Pinpoint the cell where the given text exists, returning its (X, Y) midpoint coordinate. 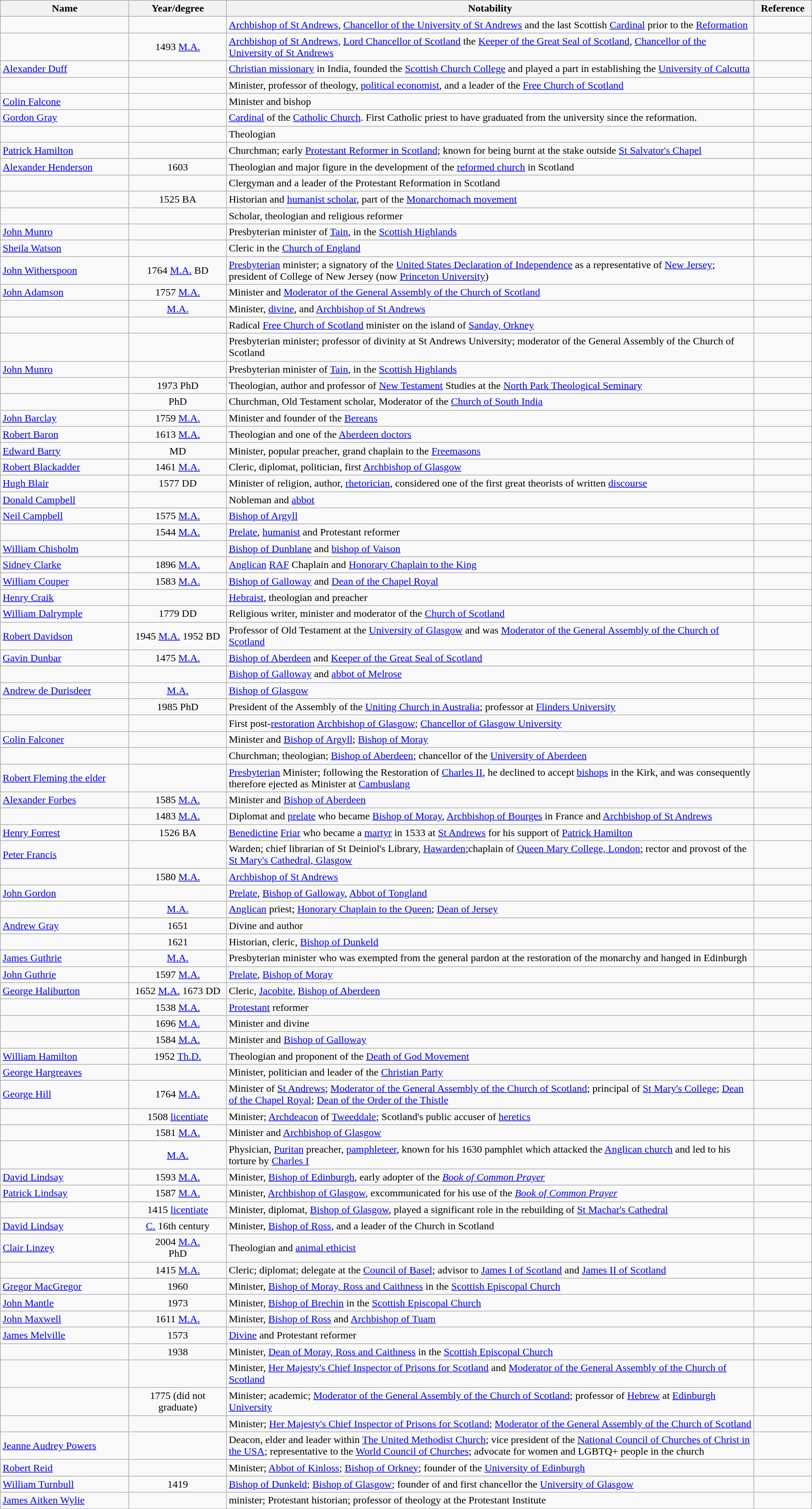
Archbishop of St Andrews, Chancellor of the University of St Andrews and the last Scottish Cardinal prior to the Reformation (490, 25)
William Turnbull (65, 1484)
John Maxwell (65, 1319)
Minister, Bishop of Brechin in the Scottish Episcopal Church (490, 1303)
1973 (177, 1303)
Robert Reid (65, 1468)
Hebraist, theologian and preacher (490, 598)
1611 M.A. (177, 1319)
Divine and author (490, 926)
1759 M.A. (177, 418)
Christian missionary in India, founded the Scottish Church College and played a part in establishing the University of Calcutta (490, 69)
Scholar, theologian and religious reformer (490, 215)
Donald Campbell (65, 500)
John Barclay (65, 418)
Archbishop of St Andrews (490, 877)
1779 DD (177, 614)
Clergyman and a leader of the Protestant Reformation in Scotland (490, 183)
1583 M.A. (177, 581)
Minister, Bishop of Ross, and a leader of the Church in Scotland (490, 1226)
William Chisholm (65, 549)
Colin Falcone (65, 102)
Peter Francis (65, 855)
Andrew de Durisdeer (65, 690)
Minister and Bishop of Aberdeen (490, 800)
Robert Fleming the elder (65, 778)
Minister and Bishop of Argyll; Bishop of Moray (490, 739)
Minister; Abbot of Kinloss; Bishop of Orkney; founder of the University of Edinburgh (490, 1468)
Churchman, Old Testament scholar, Moderator of the Church of South India (490, 402)
Diplomat and prelate who became Bishop of Moray, Archbishop of Bourges in France and Archbishop of St Andrews (490, 816)
1593 M.A. (177, 1177)
Hugh Blair (65, 483)
Patrick Hamilton (65, 150)
Minister, politician and leader of the Christian Party (490, 1073)
William Dalrymple (65, 614)
Minister of religion, author, rhetorician, considered one of the first great theorists of written discourse (490, 483)
PhD (177, 402)
John Guthrie (65, 974)
Colin Falconer (65, 739)
Minister, Bishop of Moray, Ross and Caithness in the Scottish Episcopal Church (490, 1286)
Presbyterian minister who was exempted from the general pardon at the restoration of the monarchy and hanged in Edinburgh (490, 958)
George Haliburton (65, 991)
1945 M.A. 1952 BD (177, 636)
Minister and Bishop of Galloway (490, 1040)
Nobleman and abbot (490, 500)
1475 M.A. (177, 658)
First post-restoration Archbishop of Glasgow; Chancellor of Glasgow University (490, 723)
Presbyterian minister; professor of divinity at St Andrews University; moderator of the General Assembly of the Church of Scotland (490, 347)
1581 M.A. (177, 1133)
C. 16th century (177, 1226)
Radical Free Church of Scotland minister on the island of Sanday, Orkney (490, 325)
1483 M.A. (177, 816)
Henry Forrest (65, 833)
Sheila Watson (65, 248)
Churchman; theologian; Bishop of Aberdeen; chancellor of the University of Aberdeen (490, 756)
Minister, Her Majesty's Chief Inspector of Prisons for Scotland and Moderator of the General Assembly of the Church of Scotland (490, 1374)
1985 PhD (177, 707)
Benedictine Friar who became a martyr in 1533 at St Andrews for his support of Patrick Hamilton (490, 833)
Patrick Lindsay (65, 1193)
1584 M.A. (177, 1040)
1775 (did not graduate) (177, 1401)
1544 M.A. (177, 532)
Notability (490, 9)
Theologian (490, 134)
Theologian, author and professor of New Testament Studies at the North Park Theological Seminary (490, 385)
Archbishop of St Andrews, Lord Chancellor of Scotland the Keeper of the Great Seal of Scotland, Chancellor of the University of St Andrews (490, 47)
1597 M.A. (177, 974)
Historian and humanist scholar, part of the Monarchomach movement (490, 199)
Bishop of Glasgow (490, 690)
Bishop of Argyll (490, 516)
Divine and Protestant reformer (490, 1335)
Minister and founder of the Bereans (490, 418)
1526 BA (177, 833)
1613 M.A. (177, 434)
1651 (177, 926)
Bishop of Dunblane and bishop of Vaison (490, 549)
John Mantle (65, 1303)
1493 M.A. (177, 47)
Theologian and proponent of the Death of God Movement (490, 1056)
Anglican RAF Chaplain and Honorary Chaplain to the King (490, 565)
Theologian and one of the Aberdeen doctors (490, 434)
1973 PhD (177, 385)
Professor of Old Testament at the University of Glasgow and was Moderator of the General Assembly of the Church of Scotland (490, 636)
Minister; Her Majesty's Chief Inspector of Prisons for Scotland; Moderator of the General Assembly of the Church of Scotland (490, 1424)
Minister and bishop (490, 102)
1461 M.A. (177, 467)
Minister, Archbishop of Glasgow, excommunicated for his use of the Book of Common Prayer (490, 1193)
Minister; Archdeacon of Tweeddale; Scotland's public accuser of heretics (490, 1117)
1938 (177, 1351)
George Hill (65, 1095)
John Witherspoon (65, 271)
Robert Davidson (65, 636)
Minister, popular preacher, grand chaplain to the Freemasons (490, 451)
President of the Assembly of the Uniting Church in Australia; professor at Flinders University (490, 707)
James Guthrie (65, 958)
1621 (177, 942)
Alexander Duff (65, 69)
Edward Barry (65, 451)
Bishop of Galloway and Dean of the Chapel Royal (490, 581)
James Melville (65, 1335)
Minister, Bishop of Ross and Archbishop of Tuam (490, 1319)
Gordon Gray (65, 118)
Gavin Dunbar (65, 658)
Prelate, Bishop of Galloway, Abbot of Tongland (490, 893)
Henry Craik (65, 598)
Prelate, Bishop of Moray (490, 974)
Gregor MacGregor (65, 1286)
Theologian and animal ethicist (490, 1248)
Sidney Clarke (65, 565)
Robert Baron (65, 434)
1896 M.A. (177, 565)
Reference (783, 9)
Minister and divine (490, 1023)
Anglican priest; Honorary Chaplain to the Queen; Dean of Jersey (490, 909)
Minister, professor of theology, political economist, and a leader of the Free Church of Scotland (490, 85)
1508 licentiate (177, 1117)
Bishop of Dunkeld; Bishop of Glasgow; founder of and first chancellor the University of Glasgow (490, 1484)
1960 (177, 1286)
1577 DD (177, 483)
Minister, divine, and Archbishop of St Andrews (490, 309)
Cleric; diplomat; delegate at the Council of Basel; advisor to James I of Scotland and James II of Scotland (490, 1270)
Minister, Bishop of Edinburgh, early adopter of the Book of Common Prayer (490, 1177)
Physician, Puritan preacher, pamphleteer, known for his 1630 pamphlet which attacked the Anglican church and led to his torture by Charles I (490, 1155)
1757 M.A. (177, 293)
1952 Th.D. (177, 1056)
Minister and Moderator of the General Assembly of the Church of Scotland (490, 293)
Alexander Forbes (65, 800)
Historian, cleric, Bishop of Dunkeld (490, 942)
Bishop of Aberdeen and Keeper of the Great Seal of Scotland (490, 658)
Cleric in the Church of England (490, 248)
Andrew Gray (65, 926)
Clair Linzey (65, 1248)
Neil Campbell (65, 516)
1696 M.A. (177, 1023)
Minister, Dean of Moray, Ross and Caithness in the Scottish Episcopal Church (490, 1351)
Prelate, humanist and Protestant reformer (490, 532)
1603 (177, 167)
Bishop of Galloway and abbot of Melrose (490, 674)
Minister and Archbishop of Glasgow (490, 1133)
1585 M.A. (177, 800)
1580 M.A. (177, 877)
Jeanne Audrey Powers (65, 1446)
Theologian and major figure in the development of the reformed church in Scotland (490, 167)
MD (177, 451)
Cleric, Jacobite, Bishop of Aberdeen (490, 991)
Robert Blackadder (65, 467)
1764 M.A. BD (177, 271)
2004 M.A.PhD (177, 1248)
Religious writer, minister and moderator of the Church of Scotland (490, 614)
Alexander Henderson (65, 167)
William Hamilton (65, 1056)
Protestant reformer (490, 1007)
Cardinal of the Catholic Church. First Catholic priest to have graduated from the university since the reformation. (490, 118)
Cleric, diplomat, politician, first Archbishop of Glasgow (490, 467)
William Couper (65, 581)
Churchman; early Protestant Reformer in Scotland; known for being burnt at the stake outside St Salvator's Chapel (490, 150)
Minister; academic; Moderator of the General Assembly of the Church of Scotland; professor of Hebrew at Edinburgh University (490, 1401)
1415 M.A. (177, 1270)
James Aitken Wylie (65, 1500)
1575 M.A. (177, 516)
1764 M.A. (177, 1095)
Year/degree (177, 9)
1415 licentiate (177, 1210)
1587 M.A. (177, 1193)
Name (65, 9)
1573 (177, 1335)
1652 M.A. 1673 DD (177, 991)
minister; Protestant historian; professor of theology at the Protestant Institute (490, 1500)
George Hargreaves (65, 1073)
1538 M.A. (177, 1007)
1419 (177, 1484)
Minister, diplomat, Bishop of Glasgow, played a significant role in the rebuilding of St Machar's Cathedral (490, 1210)
John Gordon (65, 893)
John Adamson (65, 293)
1525 BA (177, 199)
